Output the (x, y) coordinate of the center of the cell containing the given text.  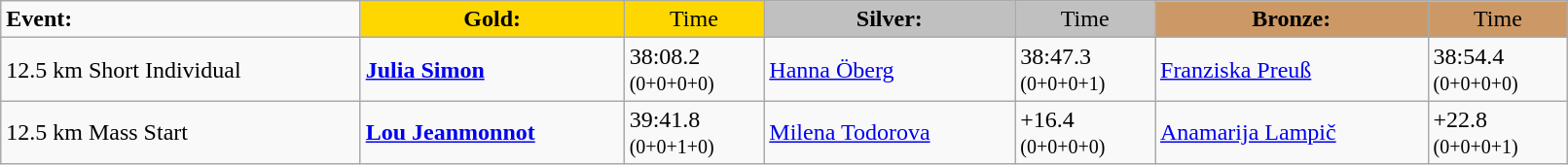
Anamarija Lampič (1291, 132)
Event: (181, 19)
Lou Jeanmonnot (492, 132)
Julia Simon (492, 70)
+16.4(0+0+0+0) (1085, 132)
Franziska Preuß (1291, 70)
38:54.4(0+0+0+0) (1498, 70)
Milena Todorova (890, 132)
12.5 km Mass Start (181, 132)
38:47.3(0+0+0+1) (1085, 70)
39:41.8(0+0+1+0) (694, 132)
12.5 km Short Individual (181, 70)
Bronze: (1291, 19)
Silver: (890, 19)
38:08.2(0+0+0+0) (694, 70)
Hanna Öberg (890, 70)
+22.8(0+0+0+1) (1498, 132)
Gold: (492, 19)
